Search for the cell housing the specified text and yield its [X, Y] center coordinate. 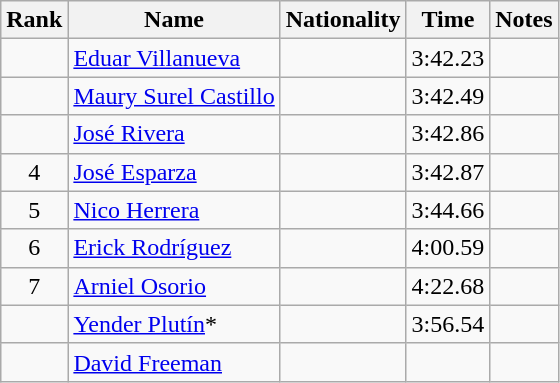
Rank [34, 20]
Notes [524, 20]
Maury Surel Castillo [174, 96]
7 [34, 286]
3:42.86 [448, 134]
Arniel Osorio [174, 286]
3:56.54 [448, 324]
Eduar Villanueva [174, 58]
José Esparza [174, 172]
5 [34, 210]
Yender Plutín* [174, 324]
David Freeman [174, 362]
6 [34, 248]
José Rivera [174, 134]
3:44.66 [448, 210]
4:22.68 [448, 286]
4 [34, 172]
3:42.23 [448, 58]
Nico Herrera [174, 210]
Erick Rodríguez [174, 248]
Nationality [343, 20]
3:42.87 [448, 172]
4:00.59 [448, 248]
Name [174, 20]
Time [448, 20]
3:42.49 [448, 96]
